Return (X, Y) of the center of cell containing provided text 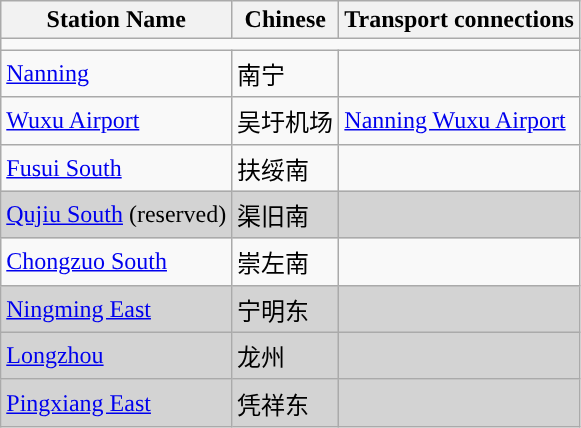
Chongzuo South (116, 262)
Fusui South (116, 168)
Pingxiang East (116, 402)
宁明东 (286, 308)
Wuxu Airport (116, 120)
Nanning (116, 74)
Ningming East (116, 308)
渠旧南 (286, 214)
Longzhou (116, 356)
扶绥南 (286, 168)
Transport connections (460, 20)
吴圩机场 (286, 120)
Station Name (116, 20)
Nanning Wuxu Airport (460, 120)
崇左南 (286, 262)
Chinese (286, 20)
龙州 (286, 356)
Qujiu South (reserved) (116, 214)
凭祥东 (286, 402)
南宁 (286, 74)
